Pinpoint the cell where the given text exists, returning its [x, y] midpoint coordinate. 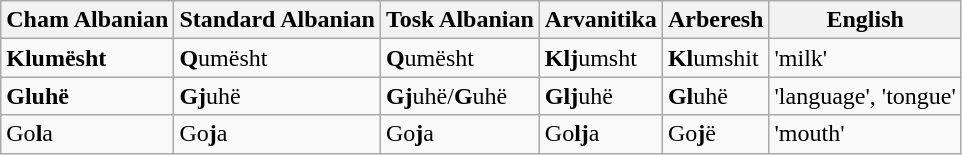
Gljuhë [600, 96]
Cham Albanian [88, 20]
Kljumsht [600, 58]
Gjuhë/Guhë [460, 96]
Golja [600, 134]
'mouth' [865, 134]
'milk' [865, 58]
Klumshit [716, 58]
English [865, 20]
Tosk Albanian [460, 20]
Gjuhë [277, 96]
Standard Albanian [277, 20]
Arvanitika [600, 20]
Arberesh [716, 20]
'language', 'tongue' [865, 96]
Gojë [716, 134]
Klumësht [88, 58]
Gola [88, 134]
